Return the [x, y] coordinate for the center point of the cell that contains the specified text.  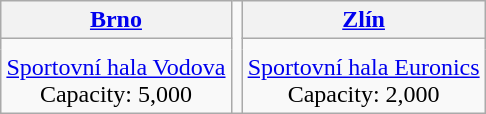
Sportovní hala EuronicsCapacity: 2,000 [364, 81]
Brno [116, 20]
Zlín [364, 20]
Sportovní hala VodovaCapacity: 5,000 [116, 81]
